Capture the cell that displays the provided text and extract its (X, Y) central coordinate. 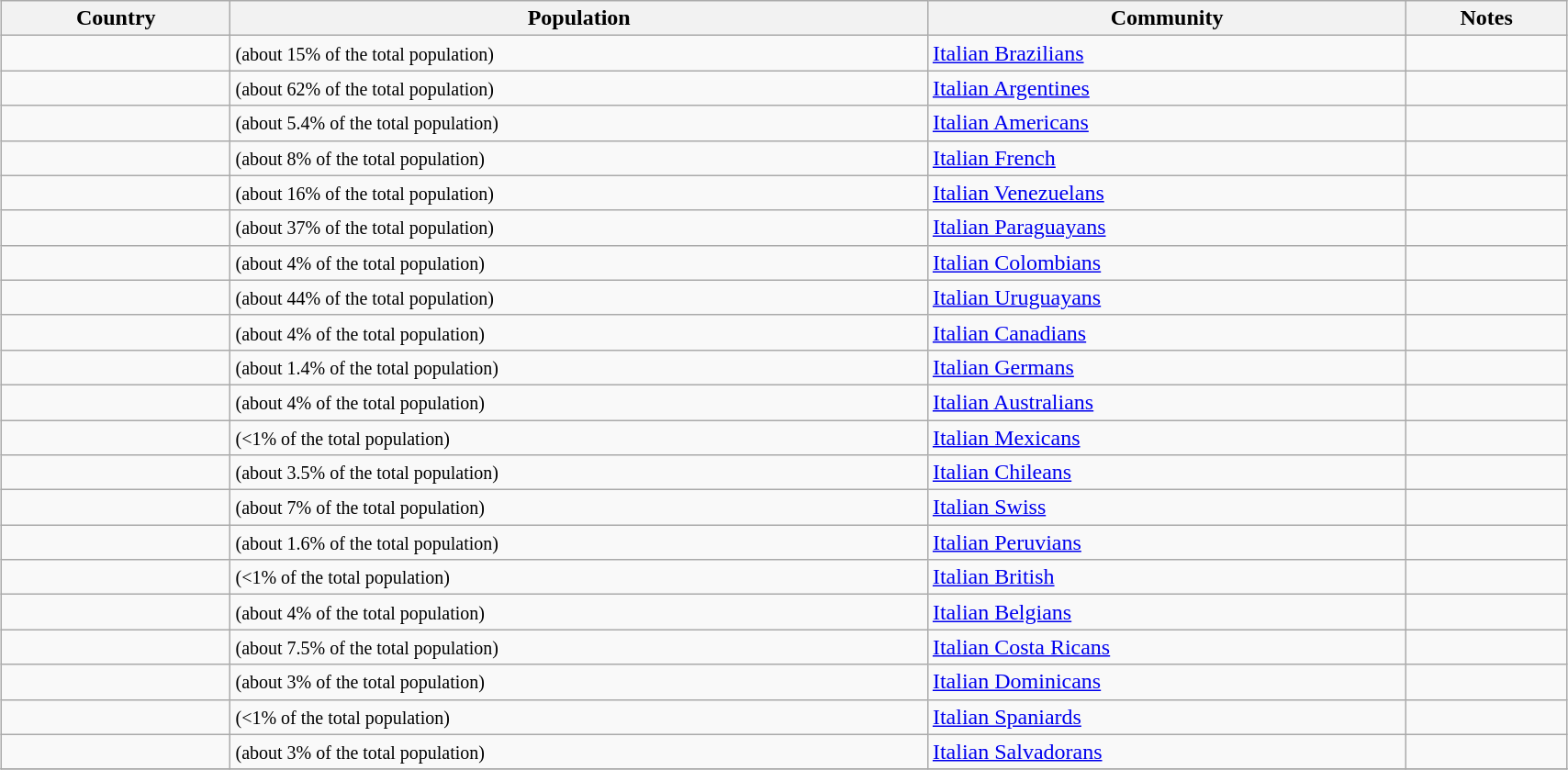
Population (578, 18)
(about 37% of the total population) (578, 228)
Italian Swiss (1167, 508)
(about 8% of the total population) (578, 158)
Italian Australians (1167, 402)
Italian Brazilians (1167, 53)
Community (1167, 18)
Italian Salvadorans (1167, 752)
Italian Americans (1167, 123)
Italian Colombians (1167, 262)
Italian Germans (1167, 367)
Italian French (1167, 158)
(about 62% of the total population) (578, 88)
(about 15% of the total population) (578, 53)
(about 1.6% of the total population) (578, 542)
Italian British (1167, 577)
(about 44% of the total population) (578, 297)
(about 1.4% of the total population) (578, 367)
(about 16% of the total population) (578, 193)
Italian Uruguayans (1167, 297)
(about 5.4% of the total population) (578, 123)
Italian Venezuelans (1167, 193)
Italian Chileans (1167, 473)
Italian Costa Ricans (1167, 647)
Country (116, 18)
Italian Belgians (1167, 612)
Italian Mexicans (1167, 438)
(about 3.5% of the total population) (578, 473)
Italian Paraguayans (1167, 228)
Italian Dominicans (1167, 682)
(about 7% of the total population) (578, 508)
Notes (1487, 18)
Italian Spaniards (1167, 717)
Italian Argentines (1167, 88)
Italian Canadians (1167, 332)
(about 7.5% of the total population) (578, 647)
Italian Peruvians (1167, 542)
